Determine the [X, Y] coordinate at the center of the cell enclosing the given text.  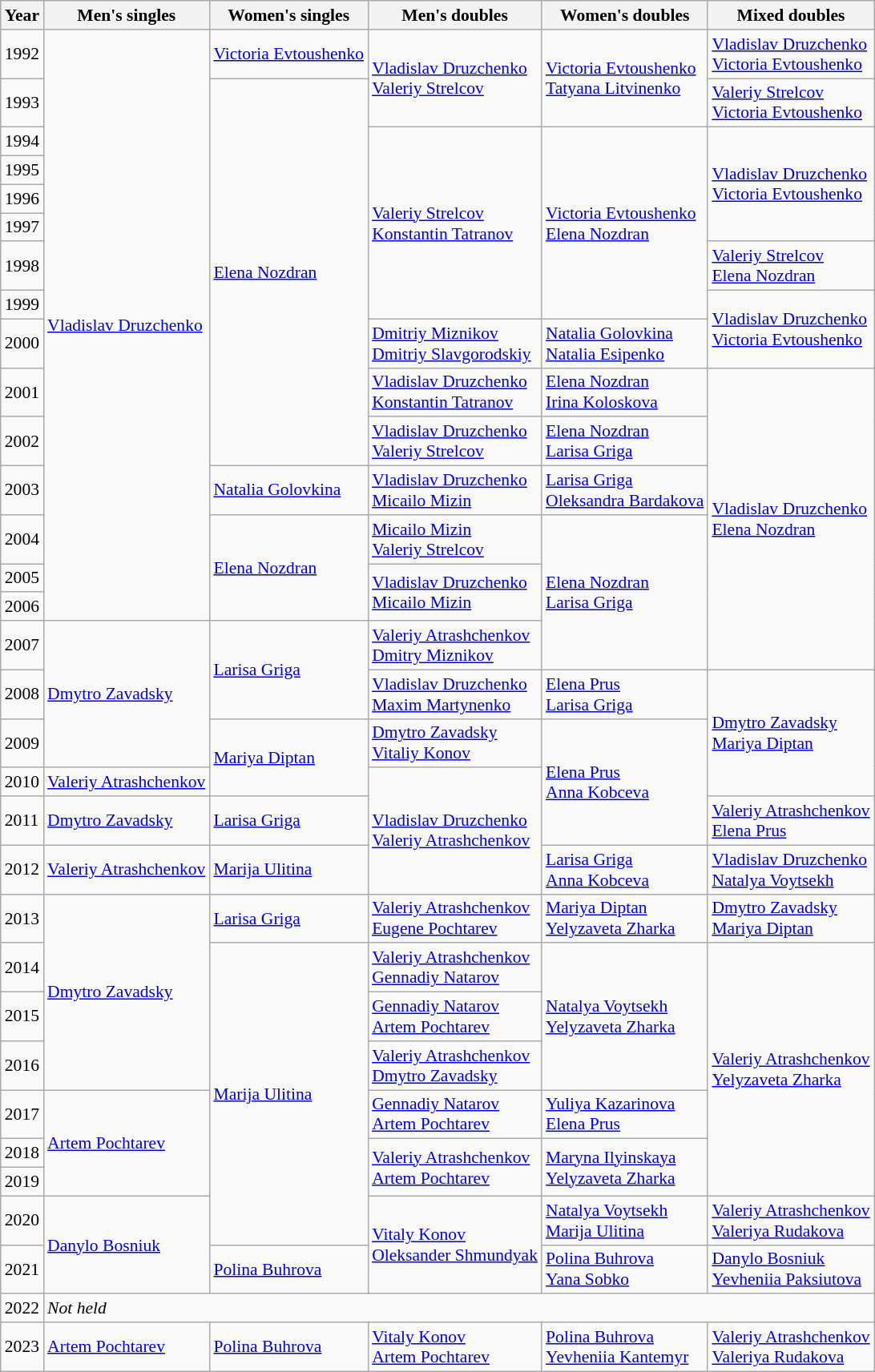
Vitaly KonovArtem Pochtarev [455, 1347]
1998 [22, 266]
2023 [22, 1347]
Yuliya KazarinovaElena Prus [625, 1115]
2002 [22, 442]
Victoria Evtoushenko [288, 54]
Valeriy AtrashchenkovEugene Pochtarev [455, 918]
Elena PrusAnna Kobceva [625, 782]
2006 [22, 607]
Vladislav DruzchenkoMaxim Martynenko [455, 694]
Mariya DiptanYelyzaveta Zharka [625, 918]
Mixed doubles [790, 15]
2000 [22, 343]
1997 [22, 227]
Polina BuhrovaYevheniia Kantemyr [625, 1347]
2005 [22, 578]
Valeriy AtrashchenkovDmitry Miznikov [455, 646]
2007 [22, 646]
Women's doubles [625, 15]
2016 [22, 1065]
2022 [22, 1309]
Micailo MizinValeriy Strelcov [455, 540]
2009 [22, 743]
2011 [22, 820]
2017 [22, 1115]
Natalia GolovkinaNatalia Esipenko [625, 343]
2018 [22, 1153]
Natalya VoytsekhMarija Ulitina [625, 1221]
Vladislav DruzchenkoKonstantin Tatranov [455, 392]
Natalya VoytsekhYelyzaveta Zharka [625, 1017]
Vladislav DruzchenkoValeriy Atrashchenkov [455, 831]
Valeriy StrelcovElena Nozdran [790, 266]
Valeriy AtrashchenkovYelyzaveta Zharka [790, 1070]
Valeriy AtrashchenkovElena Prus [790, 820]
Larisa GrigaAnna Kobceva [625, 870]
1999 [22, 305]
2014 [22, 968]
2003 [22, 490]
2010 [22, 783]
Valeriy AtrashchenkovArtem Pochtarev [455, 1168]
2008 [22, 694]
Valeriy StrelcovVictoria Evtoushenko [790, 103]
Valeriy AtrashchenkovDmytro Zavadsky [455, 1065]
Victoria EvtoushenkoTatyana Litvinenko [625, 78]
1995 [22, 171]
Valeriy StrelcovKonstantin Tatranov [455, 223]
Elena NozdranIrina Koloskova [625, 392]
Men's doubles [455, 15]
2015 [22, 1017]
Not held [458, 1309]
Vladislav DruzchenkoElena Nozdran [790, 519]
2020 [22, 1221]
2004 [22, 540]
1994 [22, 142]
Larisa GrigaOleksandra Bardakova [625, 490]
Men's singles [127, 15]
Year [22, 15]
Vladislav Druzchenko [127, 325]
Dmitriy MiznikovDmitriy Slavgorodskiy [455, 343]
2021 [22, 1269]
2012 [22, 870]
Women's singles [288, 15]
Danylo Bosniuk [127, 1245]
1996 [22, 199]
1992 [22, 54]
Danylo BosniukYevheniia Paksiutova [790, 1269]
Vladislav DruzchenkoNatalya Voytsekh [790, 870]
Dmytro ZavadskyVitaliy Konov [455, 743]
Mariya Diptan [288, 758]
Elena PrusLarisa Griga [625, 694]
Vitaly KonovOleksander Shmundyak [455, 1245]
Natalia Golovkina [288, 490]
Polina BuhrovaYana Sobko [625, 1269]
Valeriy AtrashchenkovGennadiy Natarov [455, 968]
1993 [22, 103]
2001 [22, 392]
2013 [22, 918]
Victoria EvtoushenkoElena Nozdran [625, 223]
Maryna IlyinskayaYelyzaveta Zharka [625, 1168]
2019 [22, 1182]
